Pinpoint the cell where the given text exists, returning its (X, Y) midpoint coordinate. 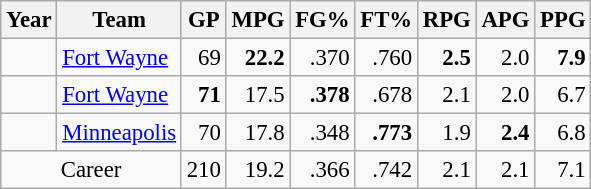
2.4 (506, 133)
Team (119, 20)
FG% (322, 20)
.678 (386, 95)
FT% (386, 20)
6.8 (563, 133)
Minneapolis (119, 133)
GP (204, 20)
.370 (322, 58)
.366 (322, 170)
71 (204, 95)
.773 (386, 133)
RPG (446, 20)
19.2 (258, 170)
70 (204, 133)
.760 (386, 58)
.378 (322, 95)
1.9 (446, 133)
PPG (563, 20)
17.5 (258, 95)
.348 (322, 133)
Year (29, 20)
69 (204, 58)
6.7 (563, 95)
.742 (386, 170)
7.9 (563, 58)
APG (506, 20)
Career (92, 170)
2.5 (446, 58)
210 (204, 170)
22.2 (258, 58)
17.8 (258, 133)
MPG (258, 20)
7.1 (563, 170)
